Extract the (x, y) coordinate from the center of the cell holding the provided text.  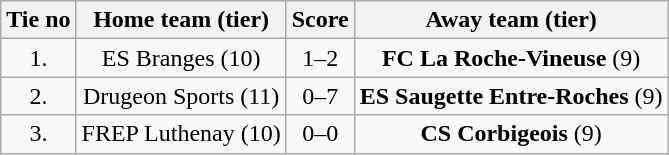
FREP Luthenay (10) (181, 134)
ES Saugette Entre-Roches (9) (511, 96)
Away team (tier) (511, 20)
1–2 (320, 58)
FC La Roche-Vineuse (9) (511, 58)
1. (38, 58)
Drugeon Sports (11) (181, 96)
ES Branges (10) (181, 58)
CS Corbigeois (9) (511, 134)
2. (38, 96)
Tie no (38, 20)
Home team (tier) (181, 20)
3. (38, 134)
0–0 (320, 134)
Score (320, 20)
0–7 (320, 96)
